For the text-containing cell, return its midpoint in [X, Y] coordinate format. 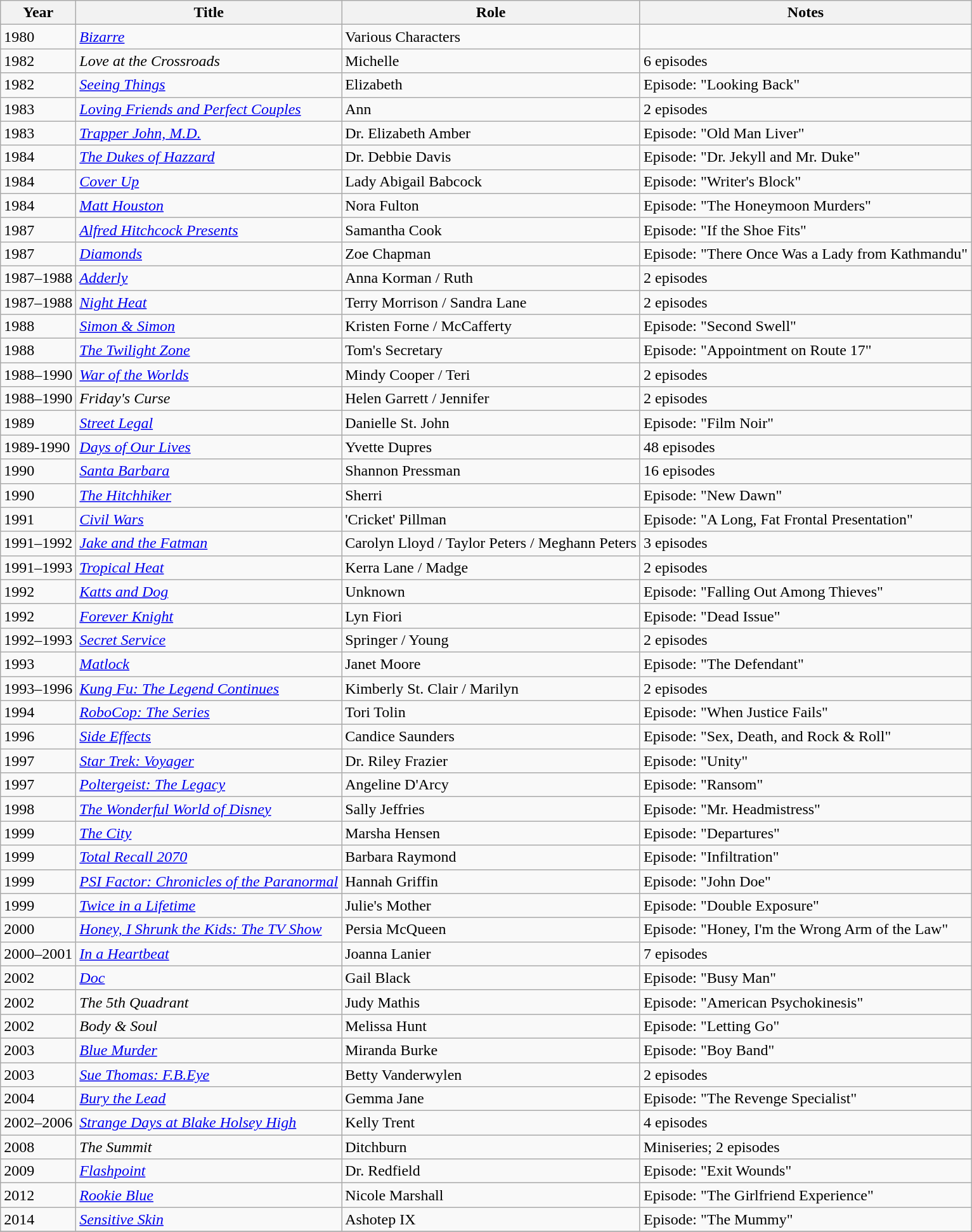
Tropical Heat [209, 567]
Episode: "Writer's Block" [805, 181]
Episode: "Second Swell" [805, 327]
Seeing Things [209, 85]
Joanna Lanier [491, 954]
1998 [38, 809]
Episode: "New Dawn" [805, 495]
Side Effects [209, 737]
1991–1992 [38, 543]
Flashpoint [209, 1171]
Forever Knight [209, 616]
Friday's Curse [209, 399]
Danielle St. John [491, 423]
Rookie Blue [209, 1195]
Episode: "Double Exposure" [805, 905]
Episode: "Ransom" [805, 785]
Bizarre [209, 37]
2012 [38, 1195]
Elizabeth [491, 85]
2008 [38, 1147]
Secret Service [209, 640]
Gemma Jane [491, 1099]
Anna Korman / Ruth [491, 278]
Janet Moore [491, 664]
Episode: "Letting Go" [805, 1026]
48 episodes [805, 447]
Barbara Raymond [491, 857]
Sherri [491, 495]
2000 [38, 930]
RoboCop: The Series [209, 713]
Episode: "Film Noir" [805, 423]
Marsha Hensen [491, 833]
Loving Friends and Perfect Couples [209, 109]
Episode: "Departures" [805, 833]
6 episodes [805, 61]
Ditchburn [491, 1147]
Santa Barbara [209, 471]
Episode: "Appointment on Route 17" [805, 351]
3 episodes [805, 543]
Episode: "If the Shoe Fits" [805, 230]
Adderly [209, 278]
Mindy Cooper / Teri [491, 375]
Unknown [491, 592]
1991–1993 [38, 567]
The Wonderful World of Disney [209, 809]
Melissa Hunt [491, 1026]
Title [209, 13]
Persia McQueen [491, 930]
1996 [38, 737]
Episode: "Looking Back" [805, 85]
Terry Morrison / Sandra Lane [491, 302]
Tori Tolin [491, 713]
Dr. Redfield [491, 1171]
Kelly Trent [491, 1123]
War of the Worlds [209, 375]
In a Heartbeat [209, 954]
2004 [38, 1099]
Episode: "Unity" [805, 761]
The City [209, 833]
Episode: "John Doe" [805, 881]
Angeline D'Arcy [491, 785]
Night Heat [209, 302]
Sensitive Skin [209, 1219]
Matt Houston [209, 205]
Episode: "Mr. Headmistress" [805, 809]
Total Recall 2070 [209, 857]
Episode: "American Psychokinesis" [805, 1002]
Shannon Pressman [491, 471]
Carolyn Lloyd / Taylor Peters / Meghann Peters [491, 543]
Judy Mathis [491, 1002]
Hannah Griffin [491, 881]
Michelle [491, 61]
1992–1993 [38, 640]
Notes [805, 13]
Kerra Lane / Madge [491, 567]
Kristen Forne / McCafferty [491, 327]
Nora Fulton [491, 205]
1994 [38, 713]
Alfred Hitchcock Presents [209, 230]
The Hitchhiker [209, 495]
Role [491, 13]
Strange Days at Blake Holsey High [209, 1123]
Yvette Dupres [491, 447]
1993–1996 [38, 688]
Episode: "A Long, Fat Frontal Presentation" [805, 519]
Ann [491, 109]
'Cricket' Pillman [491, 519]
Sue Thomas: F.B.Eye [209, 1075]
Miniseries; 2 episodes [805, 1147]
The Summit [209, 1147]
Body & Soul [209, 1026]
16 episodes [805, 471]
Love at the Crossroads [209, 61]
Episode: "Busy Man" [805, 978]
Nicole Marshall [491, 1195]
4 episodes [805, 1123]
Episode: "Exit Wounds" [805, 1171]
Episode: "Dr. Jekyll and Mr. Duke" [805, 157]
Star Trek: Voyager [209, 761]
Episode: "Old Man Liver" [805, 133]
Ashotep IX [491, 1219]
1989 [38, 423]
Street Legal [209, 423]
Tom's Secretary [491, 351]
The 5th Quadrant [209, 1002]
1989-1990 [38, 447]
2002–2006 [38, 1123]
Springer / Young [491, 640]
1980 [38, 37]
Kung Fu: The Legend Continues [209, 688]
Zoe Chapman [491, 254]
Various Characters [491, 37]
PSI Factor: Chronicles of the Paranormal [209, 881]
Lady Abigail Babcock [491, 181]
Samantha Cook [491, 230]
Helen Garrett / Jennifer [491, 399]
Gail Black [491, 978]
Bury the Lead [209, 1099]
Doc [209, 978]
7 episodes [805, 954]
The Dukes of Hazzard [209, 157]
Episode: "The Girlfriend Experience" [805, 1195]
Civil Wars [209, 519]
Episode: "The Honeymoon Murders" [805, 205]
Dr. Debbie Davis [491, 157]
Blue Murder [209, 1050]
Episode: "When Justice Fails" [805, 713]
Kimberly St. Clair / Marilyn [491, 688]
Matlock [209, 664]
Simon & Simon [209, 327]
Poltergeist: The Legacy [209, 785]
Sally Jeffries [491, 809]
2000–2001 [38, 954]
Miranda Burke [491, 1050]
Honey, I Shrunk the Kids: The TV Show [209, 930]
Episode: "The Revenge Specialist" [805, 1099]
Episode: "Infiltration" [805, 857]
Jake and the Fatman [209, 543]
Candice Saunders [491, 737]
Julie's Mother [491, 905]
Lyn Fiori [491, 616]
Year [38, 13]
Cover Up [209, 181]
Episode: "The Mummy" [805, 1219]
2014 [38, 1219]
Trapper John, M.D. [209, 133]
1993 [38, 664]
Episode: "Dead Issue" [805, 616]
Katts and Dog [209, 592]
Episode: "The Defendant" [805, 664]
Dr. Elizabeth Amber [491, 133]
Episode: "Sex, Death, and Rock & Roll" [805, 737]
1991 [38, 519]
Episode: "Falling Out Among Thieves" [805, 592]
Twice in a Lifetime [209, 905]
Episode: "There Once Was a Lady from Kathmandu" [805, 254]
2009 [38, 1171]
Betty Vanderwylen [491, 1075]
Dr. Riley Frazier [491, 761]
Days of Our Lives [209, 447]
Episode: "Honey, I'm the Wrong Arm of the Law" [805, 930]
Episode: "Boy Band" [805, 1050]
The Twilight Zone [209, 351]
Diamonds [209, 254]
